Capture the cell that displays the provided text and extract its [X, Y] central coordinate. 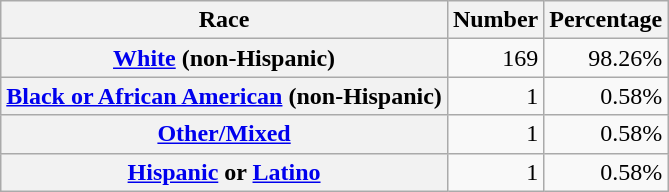
Race [224, 20]
Percentage [606, 20]
98.26% [606, 58]
Other/Mixed [224, 134]
169 [495, 58]
Hispanic or Latino [224, 172]
White (non-Hispanic) [224, 58]
Black or African American (non-Hispanic) [224, 96]
Number [495, 20]
